From the cell containing the given text, extract its center point as [x, y] coordinate. 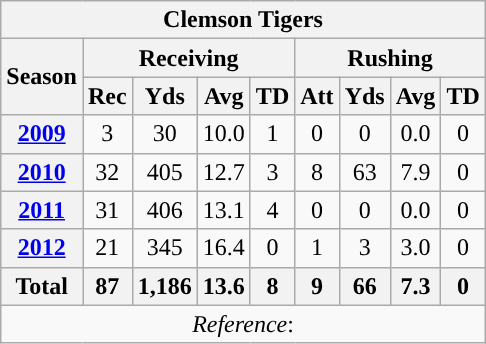
345 [164, 248]
406 [164, 210]
30 [164, 134]
16.4 [224, 248]
405 [164, 172]
7.9 [416, 172]
2009 [42, 134]
4 [272, 210]
87 [107, 286]
21 [107, 248]
2011 [42, 210]
9 [317, 286]
32 [107, 172]
10.0 [224, 134]
3.0 [416, 248]
Season [42, 77]
Reference: [244, 324]
13.6 [224, 286]
Clemson Tigers [244, 20]
12.7 [224, 172]
Att [317, 96]
Receiving [188, 58]
2012 [42, 248]
Total [42, 286]
Rushing [390, 58]
13.1 [224, 210]
2010 [42, 172]
7.3 [416, 286]
63 [364, 172]
1,186 [164, 286]
Rec [107, 96]
31 [107, 210]
66 [364, 286]
